Search for the cell housing the specified text and yield its (X, Y) center coordinate. 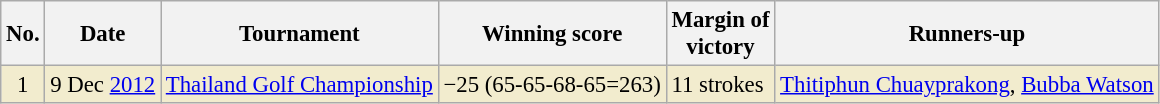
1 (23, 85)
−25 (65-65-68-65=263) (552, 85)
9 Dec 2012 (103, 85)
11 strokes (720, 85)
Margin of victory (720, 34)
Winning score (552, 34)
No. (23, 34)
Tournament (299, 34)
Thailand Golf Championship (299, 85)
Date (103, 34)
Runners-up (967, 34)
Thitiphun Chuayprakong, Bubba Watson (967, 85)
